Locate the cell with the specified text and output its (x, y) center coordinate. 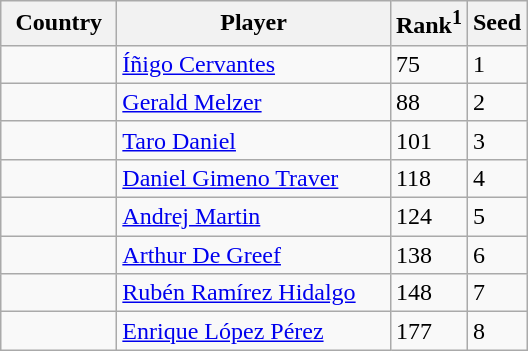
2 (496, 102)
Enrique López Pérez (254, 331)
101 (428, 140)
8 (496, 331)
124 (428, 217)
Player (254, 24)
118 (428, 178)
3 (496, 140)
1 (496, 64)
75 (428, 64)
Andrej Martin (254, 217)
138 (428, 255)
Rubén Ramírez Hidalgo (254, 293)
148 (428, 293)
Rank1 (428, 24)
Country (59, 24)
Seed (496, 24)
4 (496, 178)
Arthur De Greef (254, 255)
Taro Daniel (254, 140)
5 (496, 217)
7 (496, 293)
Íñigo Cervantes (254, 64)
88 (428, 102)
Gerald Melzer (254, 102)
6 (496, 255)
Daniel Gimeno Traver (254, 178)
177 (428, 331)
